Output the (x, y) coordinate of the center of the cell containing the given text.  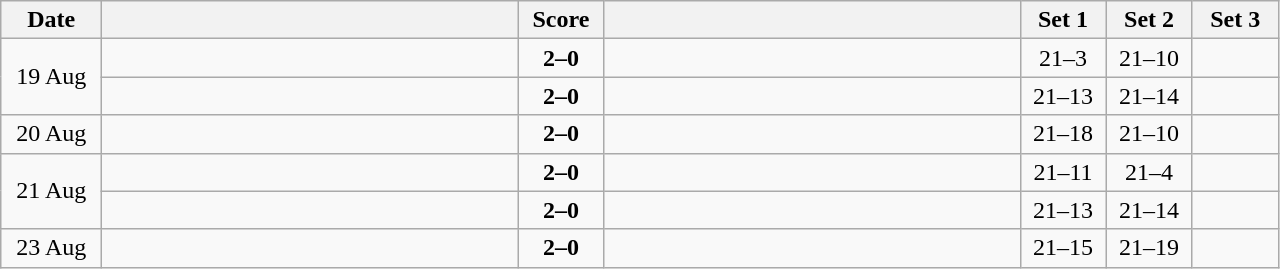
Set 1 (1063, 20)
21–3 (1063, 58)
21–19 (1149, 248)
20 Aug (52, 134)
21–4 (1149, 172)
19 Aug (52, 77)
Set 3 (1235, 20)
21–15 (1063, 248)
Score (561, 20)
21 Aug (52, 191)
21–11 (1063, 172)
Set 2 (1149, 20)
23 Aug (52, 248)
Date (52, 20)
21–18 (1063, 134)
